For the text-containing cell, return its midpoint in (X, Y) coordinate format. 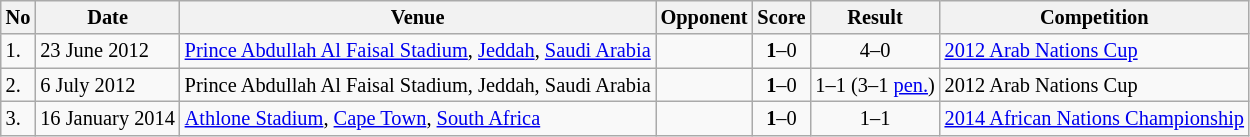
23 June 2012 (107, 51)
1–1 (3–1 pen.) (874, 85)
Date (107, 17)
2. (18, 85)
Opponent (704, 17)
6 July 2012 (107, 85)
Score (781, 17)
1–1 (874, 118)
No (18, 17)
Competition (1094, 17)
Athlone Stadium, Cape Town, South Africa (418, 118)
2014 African Nations Championship (1094, 118)
Venue (418, 17)
Result (874, 17)
4–0 (874, 51)
3. (18, 118)
1. (18, 51)
16 January 2014 (107, 118)
